Search for the cell housing the specified text and yield its (x, y) center coordinate. 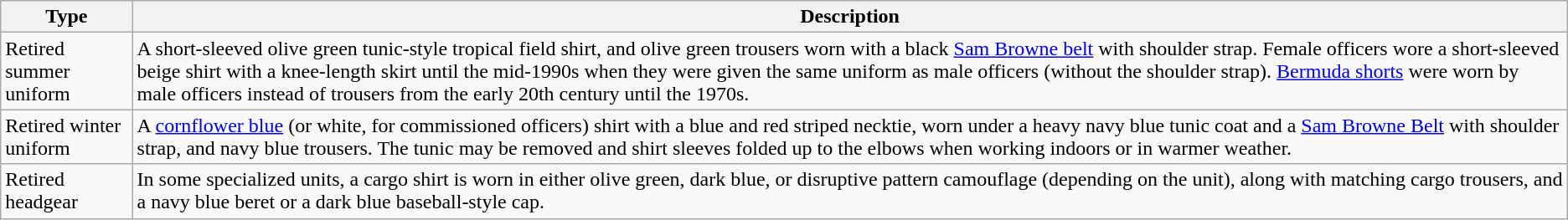
Retired summer uniform (67, 71)
Retired winter uniform (67, 137)
Type (67, 17)
Description (849, 17)
Retired headgear (67, 191)
